Extract the [x, y] coordinate from the center of the cell holding the provided text.  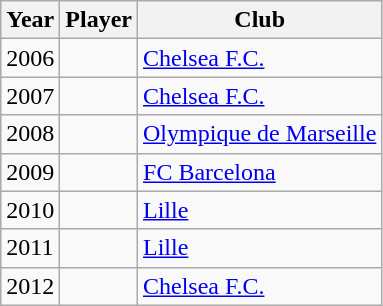
2011 [30, 248]
2009 [30, 172]
Olympique de Marseille [260, 134]
Year [30, 20]
2012 [30, 286]
Club [260, 20]
2006 [30, 58]
Player [99, 20]
2008 [30, 134]
FC Barcelona [260, 172]
2007 [30, 96]
2010 [30, 210]
